Detect which cell encompasses the target text, then output its (X, Y) center coordinate. 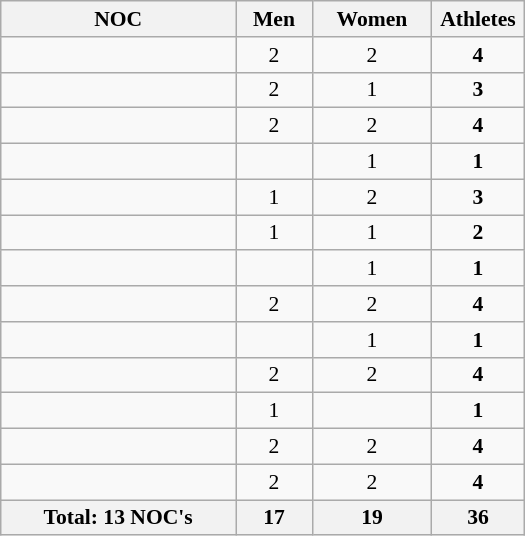
17 (274, 518)
Total: 13 NOC's (118, 518)
Athletes (478, 19)
Men (274, 19)
NOC (118, 19)
19 (372, 518)
Women (372, 19)
36 (478, 518)
